Pinpoint the cell where the given text exists, returning its (X, Y) midpoint coordinate. 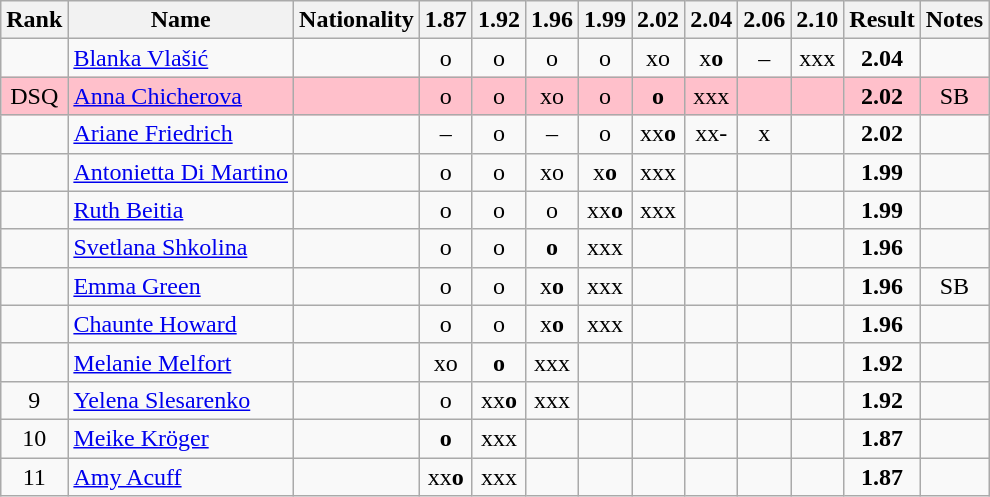
Chaunte Howard (181, 324)
2.10 (818, 20)
Result (882, 20)
DSQ (34, 96)
2.06 (764, 20)
x (764, 134)
Antonietta Di Martino (181, 172)
9 (34, 400)
Emma Green (181, 286)
10 (34, 438)
Ruth Beitia (181, 210)
xx- (712, 134)
Amy Acuff (181, 477)
Blanka Vlašić (181, 58)
Yelena Slesarenko (181, 400)
11 (34, 477)
Svetlana Shkolina (181, 248)
Anna Chicherova (181, 96)
Notes (954, 20)
Ariane Friedrich (181, 134)
Name (181, 20)
Melanie Melfort (181, 362)
Meike Kröger (181, 438)
Rank (34, 20)
Nationality (357, 20)
